From the cell containing the given text, extract its center point as (X, Y) coordinate. 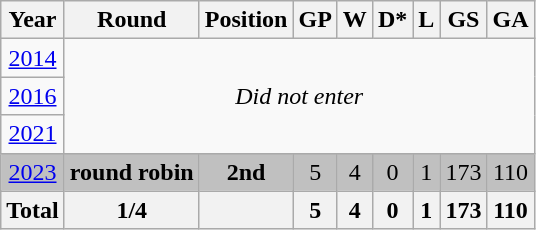
W (354, 20)
L (426, 20)
Total (33, 210)
Did not enter (299, 96)
2023 (33, 172)
Position (246, 20)
2021 (33, 134)
D* (392, 20)
2014 (33, 58)
2nd (246, 172)
2016 (33, 96)
GS (464, 20)
GA (510, 20)
Year (33, 20)
1/4 (132, 210)
Round (132, 20)
round robin (132, 172)
GP (315, 20)
